Locate the cell with the specified text and output its (x, y) center coordinate. 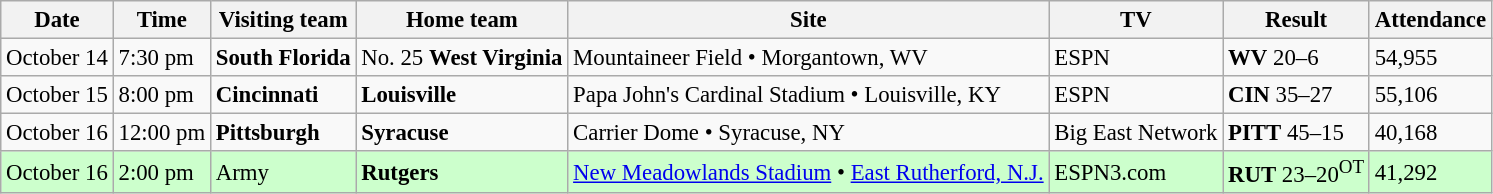
Result (1296, 20)
Pittsburgh (284, 133)
8:00 pm (162, 95)
No. 25 West Virginia (462, 58)
Cincinnati (284, 95)
Army (284, 172)
New Meadowlands Stadium • East Rutherford, N.J. (808, 172)
41,292 (1430, 172)
Time (162, 20)
12:00 pm (162, 133)
South Florida (284, 58)
TV (1136, 20)
Big East Network (1136, 133)
CIN 35–27 (1296, 95)
October 14 (57, 58)
Attendance (1430, 20)
PITT 45–15 (1296, 133)
Date (57, 20)
40,168 (1430, 133)
ESPN3.com (1136, 172)
54,955 (1430, 58)
October 15 (57, 95)
Louisville (462, 95)
Home team (462, 20)
Carrier Dome • Syracuse, NY (808, 133)
Syracuse (462, 133)
7:30 pm (162, 58)
RUT 23–20OT (1296, 172)
Papa John's Cardinal Stadium • Louisville, KY (808, 95)
2:00 pm (162, 172)
Site (808, 20)
Visiting team (284, 20)
Mountaineer Field • Morgantown, WV (808, 58)
WV 20–6 (1296, 58)
Rutgers (462, 172)
55,106 (1430, 95)
